Return (x, y) of the center of cell containing provided text 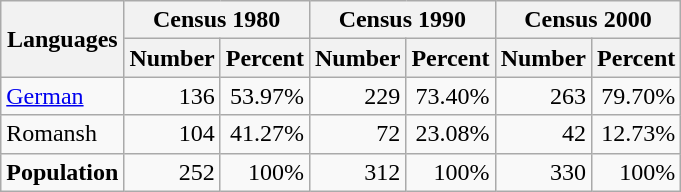
136 (172, 96)
Languages (62, 39)
79.70% (636, 96)
Census 2000 (588, 20)
Census 1980 (217, 20)
12.73% (636, 134)
41.27% (264, 134)
263 (543, 96)
312 (357, 172)
252 (172, 172)
Romansh (62, 134)
Population (62, 172)
229 (357, 96)
Census 1990 (402, 20)
42 (543, 134)
104 (172, 134)
German (62, 96)
72 (357, 134)
23.08% (450, 134)
330 (543, 172)
53.97% (264, 96)
73.40% (450, 96)
